Output the [X, Y] coordinate of the center of the cell containing the given text.  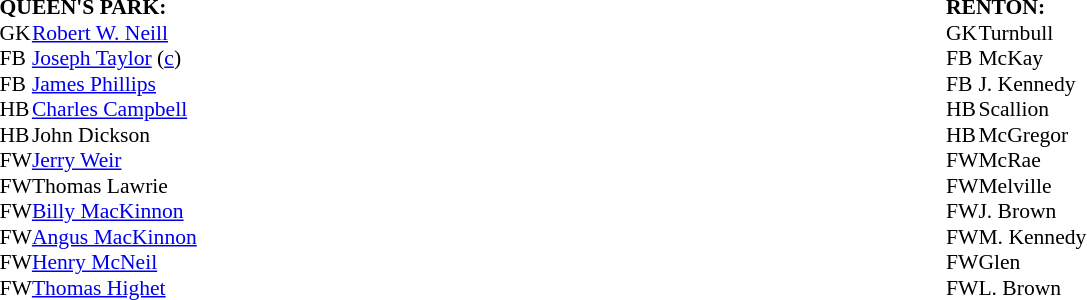
Jerry Weir [114, 161]
Glen [1032, 263]
McRae [1032, 161]
Turnbull [1032, 33]
Robert W. Neill [114, 33]
John Dickson [114, 135]
M. Kennedy [1032, 237]
Angus MacKinnon [114, 237]
McKay [1032, 59]
Henry McNeil [114, 263]
J. Brown [1032, 211]
Scallion [1032, 109]
James Phillips [114, 84]
Charles Campbell [114, 109]
Joseph Taylor (c) [114, 59]
Thomas Lawrie [114, 186]
McGregor [1032, 135]
J. Kennedy [1032, 84]
Melville [1032, 186]
Billy MacKinnon [114, 211]
